Identify which cell holds the provided text, then report its (x, y) central coordinate. 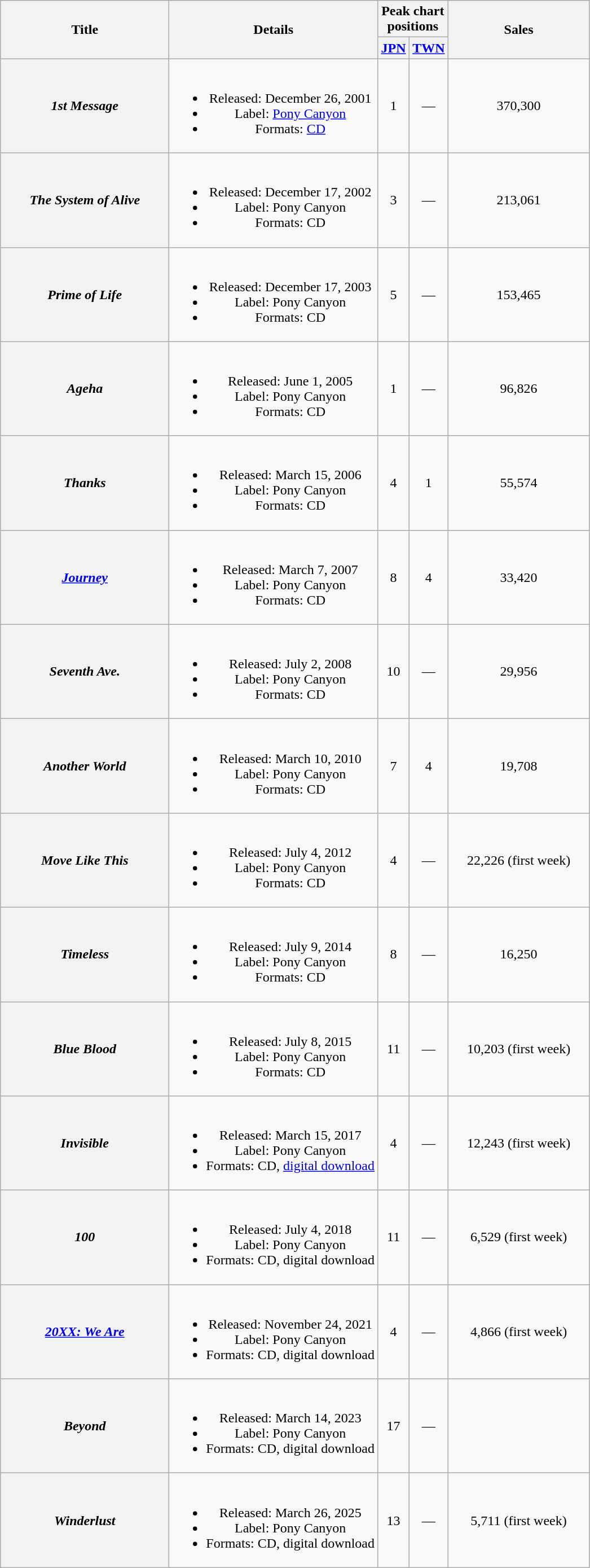
12,243 (first week) (519, 1144)
100 (85, 1237)
19,708 (519, 765)
29,956 (519, 672)
4,866 (first week) (519, 1332)
Released: March 7, 2007Label: Pony CanyonFormats: CD (274, 577)
55,574 (519, 483)
213,061 (519, 200)
6,529 (first week) (519, 1237)
3 (394, 200)
Thanks (85, 483)
96,826 (519, 388)
Released: December 26, 2001Label: Pony CanyonFormats: CD (274, 106)
JPN (394, 48)
13 (394, 1521)
Released: December 17, 2003Label: Pony CanyonFormats: CD (274, 295)
16,250 (519, 954)
Timeless (85, 954)
370,300 (519, 106)
Another World (85, 765)
10,203 (first week) (519, 1049)
Released: July 4, 2012Label: Pony CanyonFormats: CD (274, 860)
Released: July 9, 2014Label: Pony CanyonFormats: CD (274, 954)
7 (394, 765)
Title (85, 29)
Ageha (85, 388)
5,711 (first week) (519, 1521)
20XX: We Are (85, 1332)
Released: December 17, 2002Label: Pony CanyonFormats: CD (274, 200)
10 (394, 672)
Released: March 15, 2017Label: Pony CanyonFormats: CD, digital download (274, 1144)
Prime of Life (85, 295)
22,226 (first week) (519, 860)
Released: July 8, 2015Label: Pony CanyonFormats: CD (274, 1049)
Released: November 24, 2021Label: Pony CanyonFormats: CD, digital download (274, 1332)
Details (274, 29)
Sales (519, 29)
Released: July 4, 2018Label: Pony CanyonFormats: CD, digital download (274, 1237)
Released: June 1, 2005Label: Pony CanyonFormats: CD (274, 388)
The System of Alive (85, 200)
Blue Blood (85, 1049)
Journey (85, 577)
TWN (429, 48)
Released: March 14, 2023Label: Pony CanyonFormats: CD, digital download (274, 1426)
Seventh Ave. (85, 672)
Winderlust (85, 1521)
17 (394, 1426)
Released: March 26, 2025Label: Pony CanyonFormats: CD, digital download (274, 1521)
5 (394, 295)
33,420 (519, 577)
Released: March 15, 2006Label: Pony CanyonFormats: CD (274, 483)
Released: March 10, 2010Label: Pony CanyonFormats: CD (274, 765)
Beyond (85, 1426)
1st Message (85, 106)
Move Like This (85, 860)
Invisible (85, 1144)
153,465 (519, 295)
Peak chart positions (413, 19)
Released: July 2, 2008Label: Pony CanyonFormats: CD (274, 672)
